Detect which cell encompasses the target text, then output its (X, Y) center coordinate. 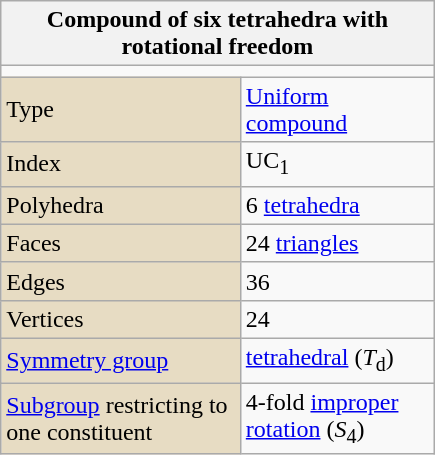
Index (121, 164)
Vertices (121, 319)
Polyhedra (121, 205)
36 (337, 281)
tetrahedral (Td) (337, 361)
Subgroup restricting to one constituent (121, 418)
Symmetry group (121, 361)
Compound of six tetrahedra with rotational freedom (218, 34)
6 tetrahedra (337, 205)
Edges (121, 281)
Uniform compound (337, 110)
24 triangles (337, 243)
4-fold improper rotation (S4) (337, 418)
24 (337, 319)
Type (121, 110)
Faces (121, 243)
UC1 (337, 164)
